For the text-containing cell, return its midpoint in (x, y) coordinate format. 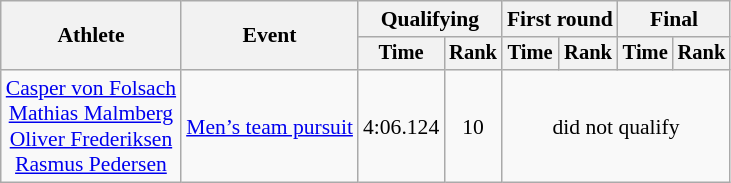
First round (560, 19)
Qualifying (430, 19)
Men’s team pursuit (270, 126)
Athlete (91, 36)
4:06.124 (401, 126)
10 (473, 126)
did not qualify (616, 126)
Final (674, 19)
Event (270, 36)
Casper von FolsachMathias MalmbergOliver FrederiksenRasmus Pedersen (91, 126)
